Find where the given text appears and provide that cell's center as (x, y) coordinate. 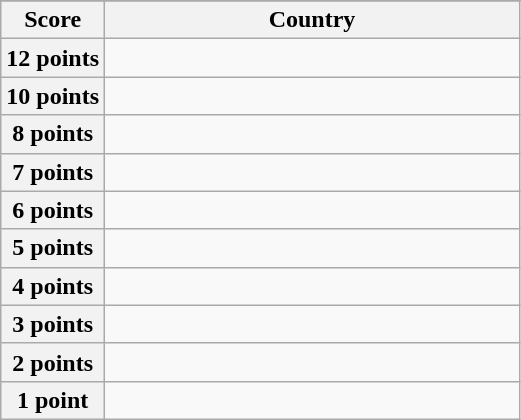
7 points (53, 172)
6 points (53, 210)
5 points (53, 248)
2 points (53, 362)
12 points (53, 58)
Country (312, 20)
1 point (53, 400)
3 points (53, 324)
Score (53, 20)
10 points (53, 96)
4 points (53, 286)
8 points (53, 134)
